Capture the cell that displays the provided text and extract its [X, Y] central coordinate. 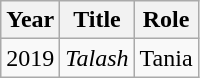
Tania [166, 58]
Role [166, 20]
Talash [97, 58]
Year [30, 20]
Title [97, 20]
2019 [30, 58]
